Identify which cell holds the provided text, then report its [X, Y] central coordinate. 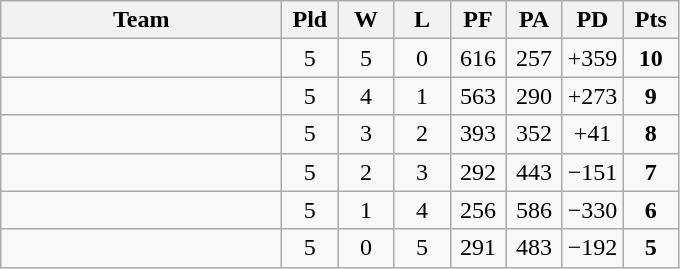
256 [478, 210]
483 [534, 248]
292 [478, 172]
586 [534, 210]
352 [534, 134]
−192 [592, 248]
L [422, 20]
+359 [592, 58]
PA [534, 20]
−330 [592, 210]
−151 [592, 172]
8 [651, 134]
+273 [592, 96]
6 [651, 210]
PD [592, 20]
Pts [651, 20]
7 [651, 172]
PF [478, 20]
291 [478, 248]
+41 [592, 134]
W [366, 20]
9 [651, 96]
Pld [310, 20]
563 [478, 96]
443 [534, 172]
10 [651, 58]
290 [534, 96]
616 [478, 58]
Team [142, 20]
393 [478, 134]
257 [534, 58]
